Search for the cell housing the specified text and yield its [X, Y] center coordinate. 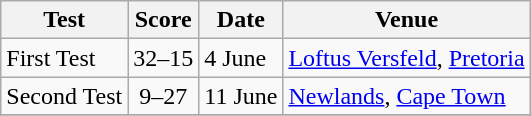
Venue [406, 20]
9–27 [164, 96]
11 June [241, 96]
Second Test [64, 96]
32–15 [164, 58]
4 June [241, 58]
Test [64, 20]
Loftus Versfeld, Pretoria [406, 58]
Date [241, 20]
Score [164, 20]
Newlands, Cape Town [406, 96]
First Test [64, 58]
